Locate the cell with the specified text and output its (x, y) center coordinate. 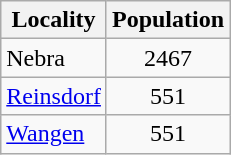
2467 (168, 58)
Wangen (54, 134)
Locality (54, 20)
Reinsdorf (54, 96)
Nebra (54, 58)
Population (168, 20)
